Pinpoint the cell where the given text exists, returning its [X, Y] midpoint coordinate. 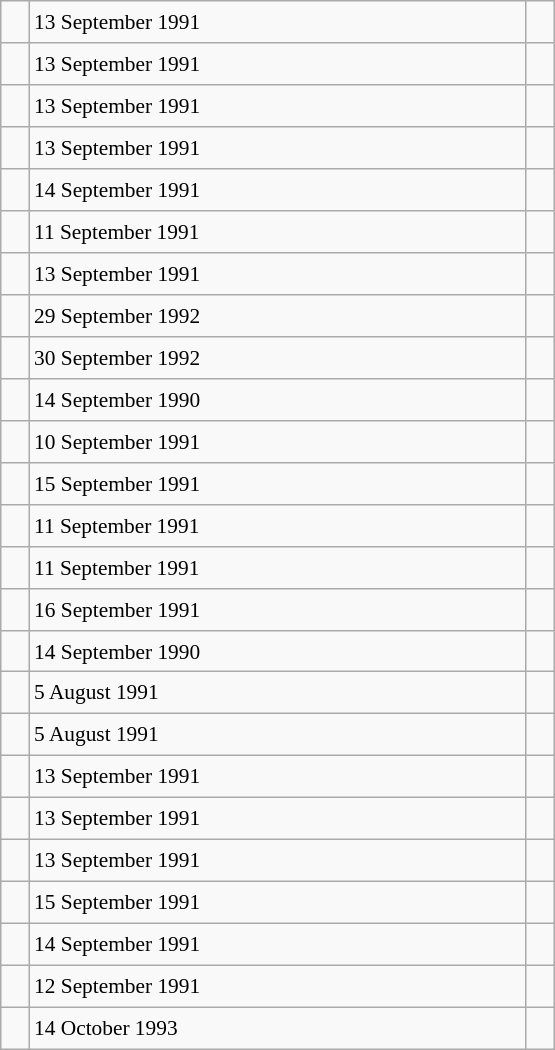
14 October 1993 [278, 1028]
10 September 1991 [278, 441]
16 September 1991 [278, 609]
30 September 1992 [278, 358]
29 September 1992 [278, 316]
12 September 1991 [278, 986]
